Return the [x, y] coordinate for the center point of the cell that contains the specified text.  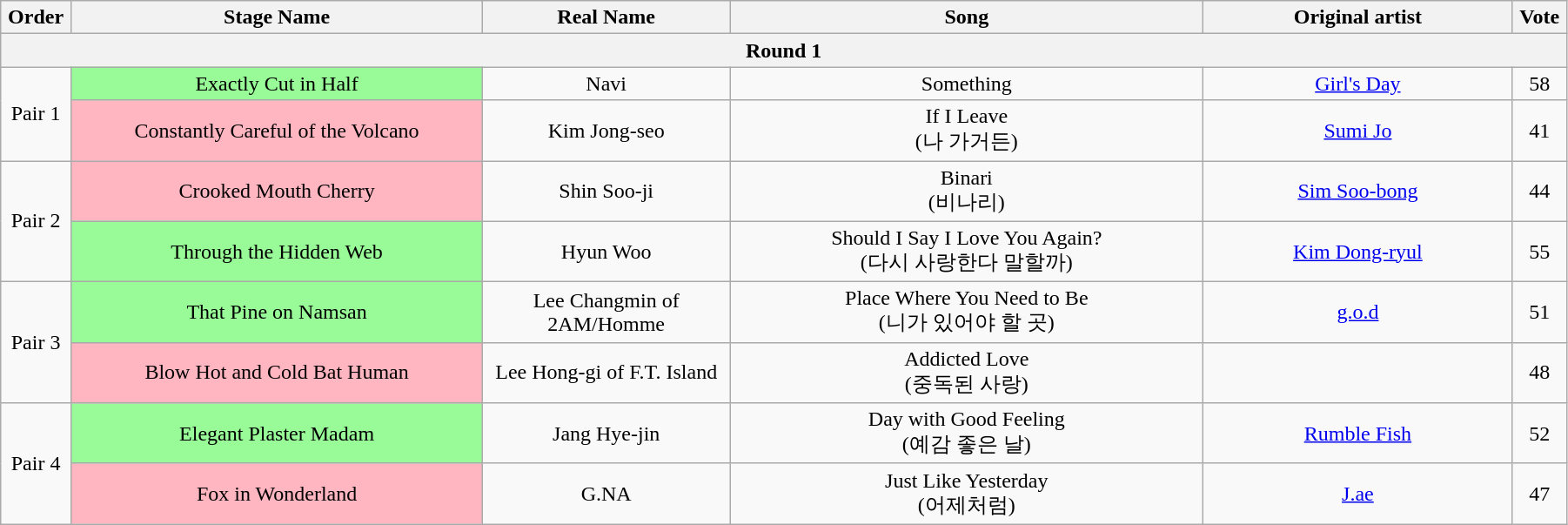
Pair 2 [37, 221]
Elegant Plaster Madam [277, 434]
Binari(비나리) [967, 191]
Jang Hye-jin [606, 434]
Addicted Love(중독된 사랑) [967, 373]
Lee Changmin of 2AM/Homme [606, 313]
58 [1540, 84]
Just Like Yesterday(어제처럼) [967, 494]
Something [967, 84]
Sumi Jo [1357, 131]
51 [1540, 313]
Exactly Cut in Half [277, 84]
Fox in Wonderland [277, 494]
Pair 1 [37, 114]
Crooked Mouth Cherry [277, 191]
Sim Soo-bong [1357, 191]
Vote [1540, 17]
Kim Dong-ryul [1357, 252]
Real Name [606, 17]
Shin Soo-ji [606, 191]
Kim Jong-seo [606, 131]
52 [1540, 434]
g.o.d [1357, 313]
That Pine on Namsan [277, 313]
Round 1 [784, 50]
Day with Good Feeling(예감 좋은 날) [967, 434]
47 [1540, 494]
J.ae [1357, 494]
55 [1540, 252]
If I Leave(나 가거든) [967, 131]
Should I Say I Love You Again?(다시 사랑한다 말할까) [967, 252]
Lee Hong-gi of F.T. Island [606, 373]
Pair 4 [37, 463]
Girl's Day [1357, 84]
Through the Hidden Web [277, 252]
Blow Hot and Cold Bat Human [277, 373]
Stage Name [277, 17]
Hyun Woo [606, 252]
44 [1540, 191]
Order [37, 17]
G.NA [606, 494]
48 [1540, 373]
Navi [606, 84]
41 [1540, 131]
Rumble Fish [1357, 434]
Place Where You Need to Be(니가 있어야 할 곳) [967, 313]
Original artist [1357, 17]
Song [967, 17]
Constantly Careful of the Volcano [277, 131]
Pair 3 [37, 343]
